Output the [x, y] coordinate of the center of the cell containing the given text.  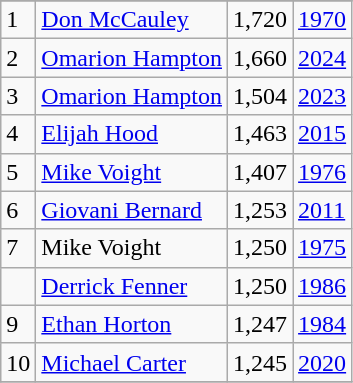
1,660 [260, 58]
1,407 [260, 172]
5 [18, 172]
1,463 [260, 134]
Giovani Bernard [132, 210]
1975 [322, 248]
1970 [322, 20]
6 [18, 210]
2020 [322, 362]
7 [18, 248]
2015 [322, 134]
1,253 [260, 210]
Elijah Hood [132, 134]
1,245 [260, 362]
10 [18, 362]
Ethan Horton [132, 324]
2 [18, 58]
1,247 [260, 324]
1986 [322, 286]
3 [18, 96]
Michael Carter [132, 362]
1976 [322, 172]
4 [18, 134]
2024 [322, 58]
2023 [322, 96]
9 [18, 324]
Derrick Fenner [132, 286]
1984 [322, 324]
2011 [322, 210]
1 [18, 20]
1,504 [260, 96]
1,720 [260, 20]
Don McCauley [132, 20]
